Scan for the cell matching the given text and deliver its [X, Y] coordinate at center. 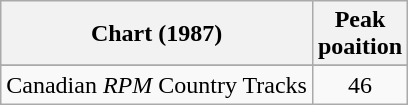
Canadian RPM Country Tracks [157, 85]
46 [360, 85]
Chart (1987) [157, 34]
Peakpoaition [360, 34]
